Extract the [x, y] coordinate from the center of the cell holding the provided text.  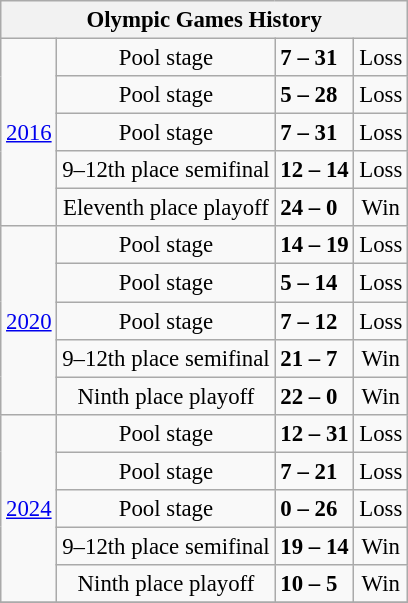
0 – 26 [314, 509]
21 – 7 [314, 358]
19 – 14 [314, 546]
7 – 12 [314, 321]
22 – 0 [314, 396]
24 – 0 [314, 208]
14 – 19 [314, 245]
5 – 14 [314, 283]
5 – 28 [314, 95]
10 – 5 [314, 584]
12 – 14 [314, 170]
7 – 21 [314, 471]
12 – 31 [314, 433]
2020 [29, 320]
Olympic Games History [204, 20]
Eleventh place playoff [166, 208]
2024 [29, 508]
2016 [29, 133]
